Detect which cell encompasses the target text, then output its (X, Y) center coordinate. 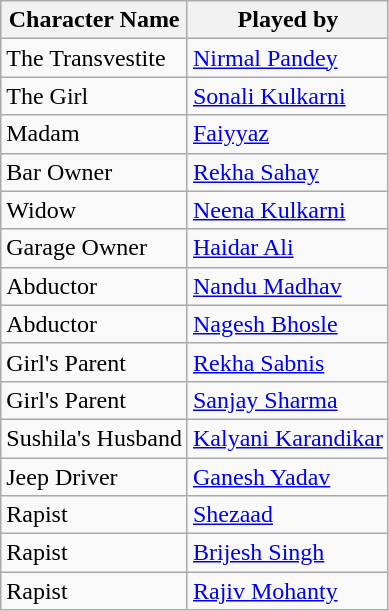
Neena Kulkarni (288, 210)
Rajiv Mohanty (288, 591)
Rekha Sabnis (288, 362)
Nagesh Bhosle (288, 324)
Shezaad (288, 515)
Nirmal Pandey (288, 58)
The Girl (94, 96)
Bar Owner (94, 172)
Played by (288, 20)
The Transvestite (94, 58)
Brijesh Singh (288, 553)
Kalyani Karandikar (288, 438)
Character Name (94, 20)
Sonali Kulkarni (288, 96)
Ganesh Yadav (288, 477)
Garage Owner (94, 248)
Sushila's Husband (94, 438)
Faiyyaz (288, 134)
Rekha Sahay (288, 172)
Widow (94, 210)
Nandu Madhav (288, 286)
Jeep Driver (94, 477)
Haidar Ali (288, 248)
Sanjay Sharma (288, 400)
Madam (94, 134)
